Return [x, y] of the center of cell containing provided text 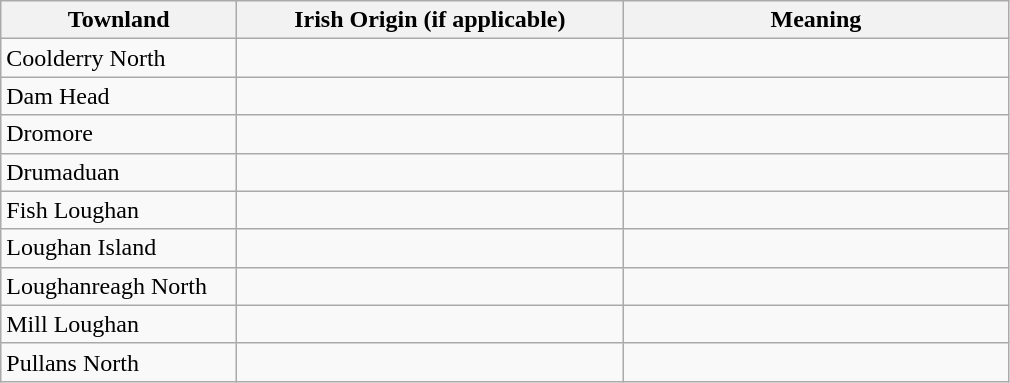
Meaning [816, 20]
Irish Origin (if applicable) [430, 20]
Fish Loughan [119, 210]
Loughanreagh North [119, 286]
Pullans North [119, 362]
Drumaduan [119, 172]
Dam Head [119, 96]
Dromore [119, 134]
Loughan Island [119, 248]
Townland [119, 20]
Coolderry North [119, 58]
Mill Loughan [119, 324]
